Extract the [X, Y] coordinate from the center of the cell holding the provided text.  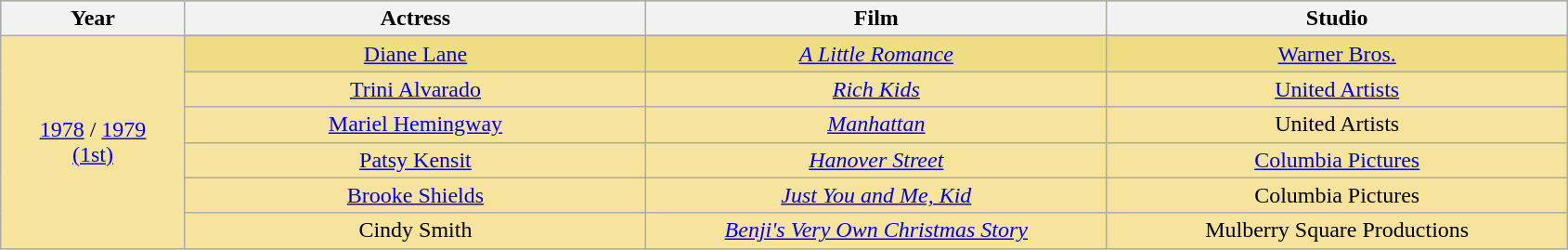
Patsy Kensit [415, 160]
Rich Kids [876, 89]
Warner Bros. [1337, 54]
Cindy Smith [415, 230]
Film [876, 19]
Mulberry Square Productions [1337, 230]
Studio [1337, 19]
Brooke Shields [415, 195]
Benji's Very Own Christmas Story [876, 230]
1978 / 1979(1st) [93, 142]
Just You and Me, Kid [876, 195]
Trini Alvarado [415, 89]
Diane Lane [415, 54]
Mariel Hemingway [415, 125]
Manhattan [876, 125]
A Little Romance [876, 54]
Year [93, 19]
Hanover Street [876, 160]
Actress [415, 19]
